Locate the cell with the specified text and output its [x, y] center coordinate. 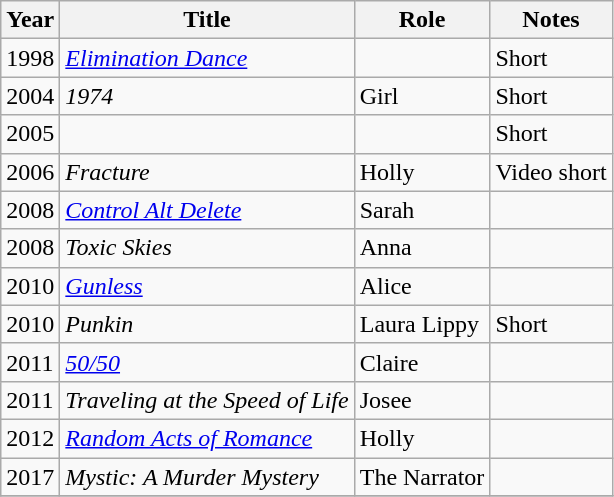
Alice [422, 286]
Gunless [207, 286]
2005 [30, 134]
Notes [551, 20]
Role [422, 20]
Punkin [207, 324]
Fracture [207, 172]
Claire [422, 362]
50/50 [207, 362]
Josee [422, 400]
Elimination Dance [207, 58]
Control Alt Delete [207, 210]
Girl [422, 96]
Laura Lippy [422, 324]
Video short [551, 172]
Year [30, 20]
Traveling at the Speed of Life [207, 400]
1998 [30, 58]
Random Acts of Romance [207, 438]
1974 [207, 96]
Toxic Skies [207, 248]
Sarah [422, 210]
2006 [30, 172]
2004 [30, 96]
The Narrator [422, 477]
Mystic: A Murder Mystery [207, 477]
Title [207, 20]
2012 [30, 438]
Anna [422, 248]
2017 [30, 477]
